Return (x, y) of the center of cell containing provided text 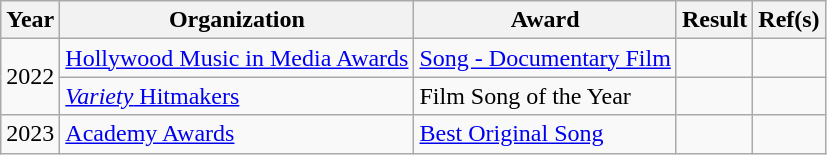
Best Original Song (545, 134)
Year (30, 20)
Ref(s) (789, 20)
2022 (30, 77)
Hollywood Music in Media Awards (237, 58)
Result (714, 20)
Variety Hitmakers (237, 96)
2023 (30, 134)
Organization (237, 20)
Song - Documentary Film (545, 58)
Academy Awards (237, 134)
Award (545, 20)
Film Song of the Year (545, 96)
